Provide the (X, Y) coordinate of the cell's center where the given text is located.  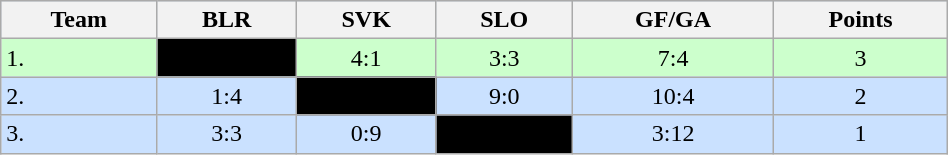
0:9 (366, 134)
2 (861, 96)
9:0 (504, 96)
BLR (227, 20)
2. (79, 96)
GF/GA (674, 20)
SLO (504, 20)
1 (861, 134)
4:1 (366, 58)
7:4 (674, 58)
10:4 (674, 96)
3 (861, 58)
1. (79, 58)
SVK (366, 20)
1:4 (227, 96)
Team (79, 20)
3:12 (674, 134)
Points (861, 20)
3. (79, 134)
